Provide the [X, Y] coordinate of the cell's center where the given text is located.  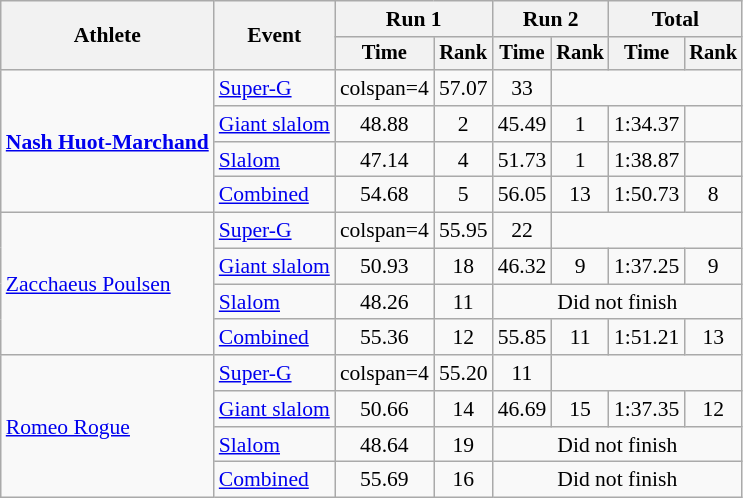
22 [522, 231]
55.69 [384, 480]
14 [464, 409]
55.36 [384, 338]
54.68 [384, 195]
48.64 [384, 445]
48.88 [384, 124]
5 [464, 195]
Athlete [108, 36]
55.95 [464, 231]
33 [522, 88]
Total [676, 19]
Zacchaeus Poulsen [108, 284]
2 [464, 124]
Run 1 [414, 19]
15 [580, 409]
16 [464, 480]
1:34.37 [646, 124]
1:50.73 [646, 195]
4 [464, 160]
56.05 [522, 195]
Run 2 [551, 19]
1:51.21 [646, 338]
57.07 [464, 88]
1:37.35 [646, 409]
1:37.25 [646, 267]
50.66 [384, 409]
45.49 [522, 124]
Romeo Rogue [108, 426]
55.85 [522, 338]
47.14 [384, 160]
46.69 [522, 409]
19 [464, 445]
1:38.87 [646, 160]
18 [464, 267]
48.26 [384, 302]
Event [274, 36]
50.93 [384, 267]
51.73 [522, 160]
Nash Huot-Marchand [108, 141]
55.20 [464, 373]
8 [713, 195]
46.32 [522, 267]
